Output the (X, Y) coordinate of the center of the cell containing the given text.  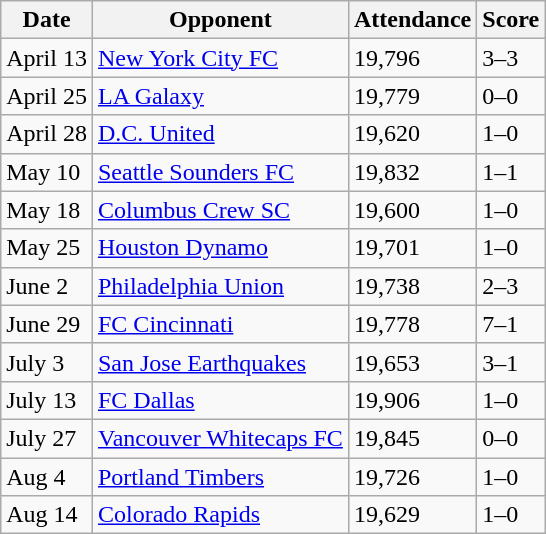
FC Cincinnati (220, 324)
19,620 (412, 134)
19,738 (412, 286)
Columbus Crew SC (220, 210)
Date (47, 20)
Houston Dynamo (220, 248)
19,778 (412, 324)
19,726 (412, 477)
Vancouver Whitecaps FC (220, 438)
Philadelphia Union (220, 286)
Colorado Rapids (220, 515)
LA Galaxy (220, 96)
2–3 (511, 286)
July 27 (47, 438)
May 18 (47, 210)
7–1 (511, 324)
April 13 (47, 58)
Aug 14 (47, 515)
New York City FC (220, 58)
Opponent (220, 20)
3–3 (511, 58)
July 13 (47, 400)
June 29 (47, 324)
19,701 (412, 248)
19,845 (412, 438)
May 10 (47, 172)
July 3 (47, 362)
Aug 4 (47, 477)
May 25 (47, 248)
D.C. United (220, 134)
19,832 (412, 172)
3–1 (511, 362)
San Jose Earthquakes (220, 362)
Seattle Sounders FC (220, 172)
19,600 (412, 210)
19,653 (412, 362)
Portland Timbers (220, 477)
19,779 (412, 96)
June 2 (47, 286)
19,906 (412, 400)
Attendance (412, 20)
19,796 (412, 58)
19,629 (412, 515)
April 25 (47, 96)
Score (511, 20)
1–1 (511, 172)
FC Dallas (220, 400)
April 28 (47, 134)
